Detect which cell encompasses the target text, then output its [X, Y] center coordinate. 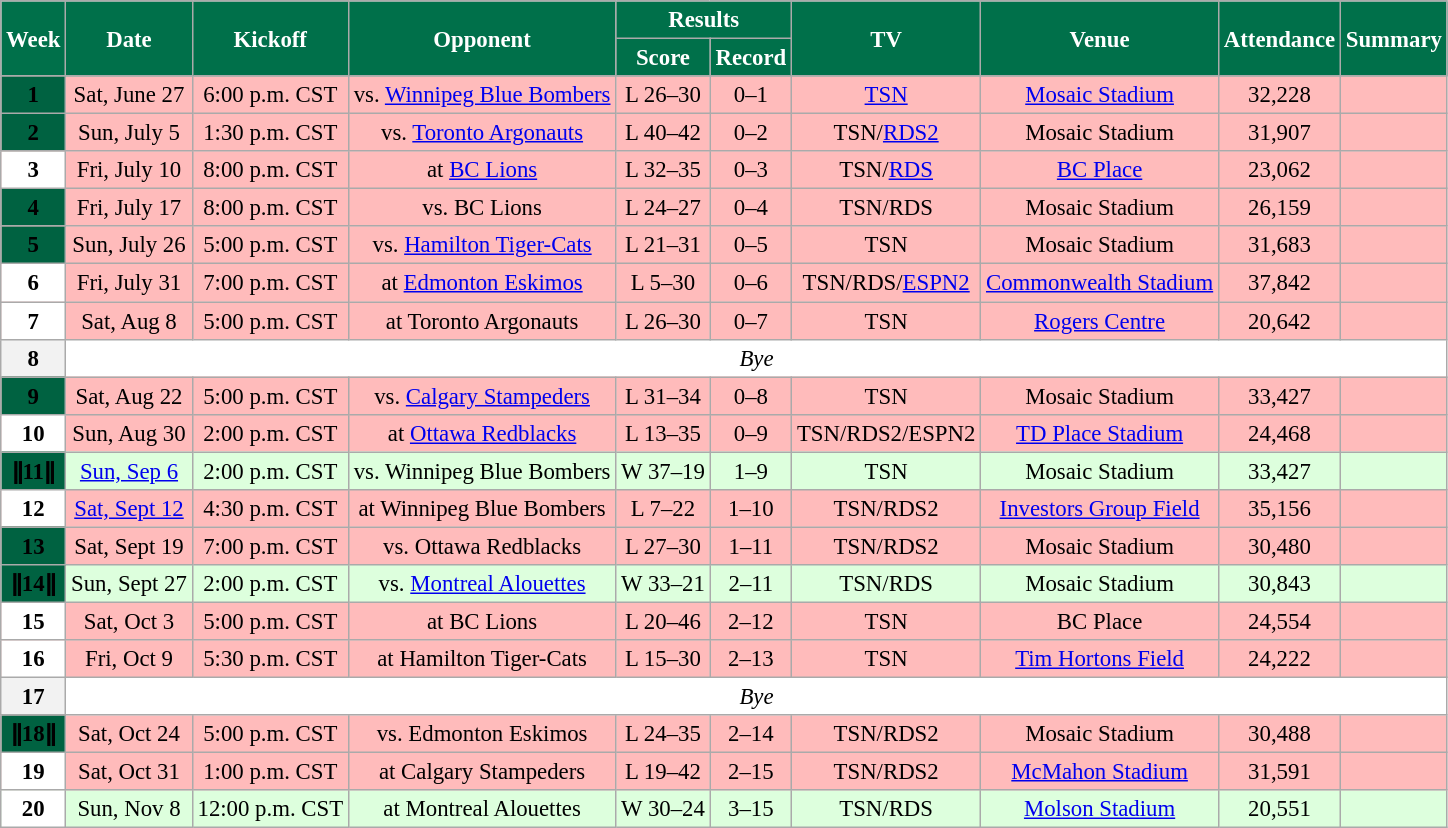
Kickoff [270, 38]
Sun, Aug 30 [129, 433]
L 24–27 [663, 208]
3 [34, 170]
Sat, Aug 22 [129, 396]
L 15–30 [663, 659]
4:30 p.m. CST [270, 509]
L 21–31 [663, 245]
at Winnipeg Blue Bombers [482, 509]
at Montreal Alouettes [482, 809]
1 [34, 95]
Rogers Centre [1100, 321]
Sat, Oct 3 [129, 621]
at Ottawa Redblacks [482, 433]
0–3 [750, 170]
7 [34, 321]
at Hamilton Tiger-Cats [482, 659]
0–1 [750, 95]
8 [34, 358]
31,907 [1279, 133]
Fri, July 10 [129, 170]
W 30–24 [663, 809]
at Calgary Stampeders [482, 772]
Week [34, 38]
1–11 [750, 546]
20,642 [1279, 321]
vs. Montreal Alouettes [482, 584]
Venue [1100, 38]
TV [886, 38]
24,554 [1279, 621]
Score [663, 58]
17 [34, 697]
1–9 [750, 471]
L 7–22 [663, 509]
vs. BC Lions [482, 208]
Sat, Sept 19 [129, 546]
L 40–42 [663, 133]
6 [34, 283]
12:00 p.m. CST [270, 809]
W 33–21 [663, 584]
0–5 [750, 245]
37,842 [1279, 283]
0–6 [750, 283]
2–15 [750, 772]
4 [34, 208]
Fri, July 31 [129, 283]
32,228 [1279, 95]
TSN/RDS2/ESPN2 [886, 433]
at Toronto Argonauts [482, 321]
vs. Edmonton Eskimos [482, 734]
10 [34, 433]
Tim Hortons Field [1100, 659]
26,159 [1279, 208]
12 [34, 509]
Opponent [482, 38]
L 5–30 [663, 283]
30,488 [1279, 734]
0–7 [750, 321]
20 [34, 809]
McMahon Stadium [1100, 772]
20,551 [1279, 809]
1:00 p.m. CST [270, 772]
24,222 [1279, 659]
31,683 [1279, 245]
31,591 [1279, 772]
Date [129, 38]
Sun, Sept 27 [129, 584]
Sun, Sep 6 [129, 471]
Sun, July 26 [129, 245]
ǁ11ǁ [34, 471]
Sun, July 5 [129, 133]
Sat, Sept 12 [129, 509]
Fri, Oct 9 [129, 659]
2–14 [750, 734]
Sat, Aug 8 [129, 321]
Sat, Oct 24 [129, 734]
35,156 [1279, 509]
0–2 [750, 133]
vs. Ottawa Redblacks [482, 546]
L 13–35 [663, 433]
2–13 [750, 659]
Investors Group Field [1100, 509]
0–9 [750, 433]
Fri, July 17 [129, 208]
1–10 [750, 509]
Commonwealth Stadium [1100, 283]
ǁ18ǁ [34, 734]
1:30 p.m. CST [270, 133]
0–4 [750, 208]
W 37–19 [663, 471]
vs. Hamilton Tiger-Cats [482, 245]
L 32–35 [663, 170]
15 [34, 621]
L 24–35 [663, 734]
9 [34, 396]
L 19–42 [663, 772]
3–15 [750, 809]
TD Place Stadium [1100, 433]
30,843 [1279, 584]
ǁ14ǁ [34, 584]
5:30 p.m. CST [270, 659]
19 [34, 772]
L 20–46 [663, 621]
6:00 p.m. CST [270, 95]
vs. Toronto Argonauts [482, 133]
Results [704, 20]
2 [34, 133]
Sat, June 27 [129, 95]
Record [750, 58]
23,062 [1279, 170]
TSN/RDS/ESPN2 [886, 283]
Sun, Nov 8 [129, 809]
2–11 [750, 584]
2–12 [750, 621]
30,480 [1279, 546]
L 31–34 [663, 396]
Attendance [1279, 38]
at Edmonton Eskimos [482, 283]
Summary [1394, 38]
5 [34, 245]
L 27–30 [663, 546]
24,468 [1279, 433]
13 [34, 546]
Sat, Oct 31 [129, 772]
vs. Calgary Stampeders [482, 396]
0–8 [750, 396]
16 [34, 659]
Molson Stadium [1100, 809]
